For the text-containing cell, return its midpoint in (x, y) coordinate format. 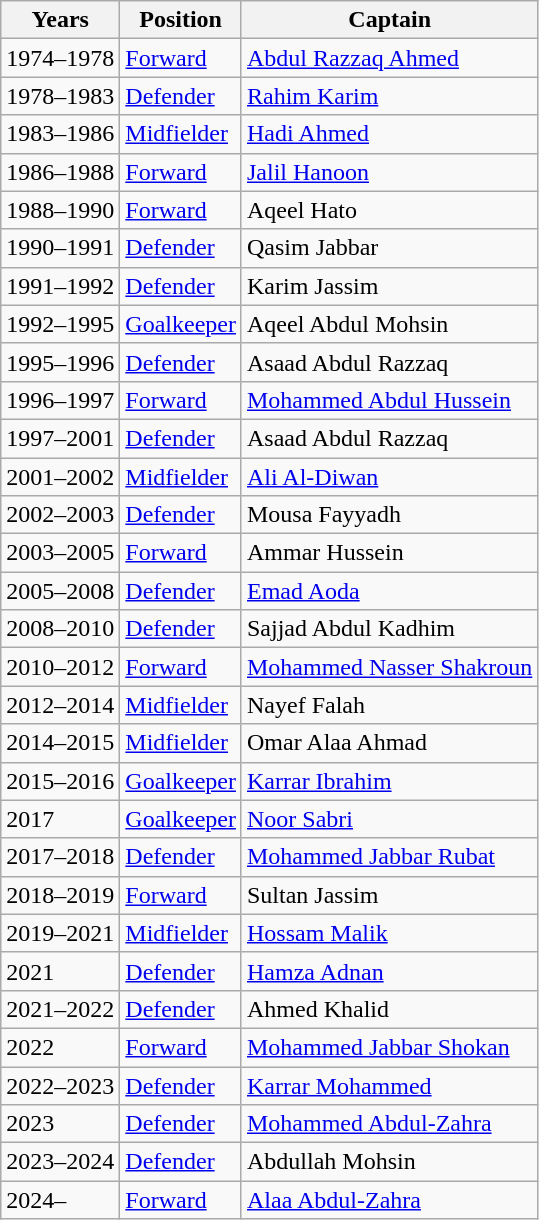
Ammar Hussein (389, 553)
2021 (60, 971)
2003–2005 (60, 553)
Mohammed Nasser Shakroun (389, 667)
Qasim Jabbar (389, 248)
1995–1996 (60, 362)
1978–1983 (60, 96)
2005–2008 (60, 591)
1974–1978 (60, 58)
1988–1990 (60, 210)
2022 (60, 1047)
Mohammed Abdul-Zahra (389, 1124)
Mohammed Jabbar Shokan (389, 1047)
Aqeel Abdul Mohsin (389, 324)
Hossam Malik (389, 933)
Sajjad Abdul Kadhim (389, 629)
Rahim Karim (389, 96)
2002–2003 (60, 515)
Aqeel Hato (389, 210)
2024– (60, 1200)
2023–2024 (60, 1162)
Karrar Ibrahim (389, 781)
2021–2022 (60, 1009)
2023 (60, 1124)
2008–2010 (60, 629)
Position (181, 20)
2022–2023 (60, 1085)
1992–1995 (60, 324)
Ahmed Khalid (389, 1009)
2019–2021 (60, 933)
Alaa Abdul-Zahra (389, 1200)
2010–2012 (60, 667)
2017 (60, 819)
1997–2001 (60, 438)
Hadi Ahmed (389, 134)
1990–1991 (60, 248)
2017–2018 (60, 857)
Mousa Fayyadh (389, 515)
1986–1988 (60, 172)
Hamza Adnan (389, 971)
2001–2002 (60, 477)
1996–1997 (60, 400)
Captain (389, 20)
2014–2015 (60, 743)
2015–2016 (60, 781)
Noor Sabri (389, 819)
Nayef Falah (389, 705)
Jalil Hanoon (389, 172)
Years (60, 20)
Abdullah Mohsin (389, 1162)
1983–1986 (60, 134)
Sultan Jassim (389, 895)
Mohammed Abdul Hussein (389, 400)
Karim Jassim (389, 286)
Ali Al-Diwan (389, 477)
Emad Aoda (389, 591)
1991–1992 (60, 286)
2018–2019 (60, 895)
Karrar Mohammed (389, 1085)
Abdul Razzaq Ahmed (389, 58)
Omar Alaa Ahmad (389, 743)
2012–2014 (60, 705)
Mohammed Jabbar Rubat (389, 857)
